Determine the [X, Y] coordinate at the center of the cell enclosing the given text.  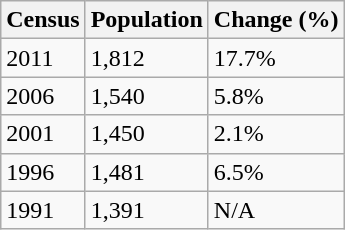
17.7% [276, 58]
1,540 [146, 96]
1,812 [146, 58]
2.1% [276, 134]
Census [43, 20]
1,481 [146, 172]
1,391 [146, 210]
6.5% [276, 172]
Population [146, 20]
2011 [43, 58]
2006 [43, 96]
1996 [43, 172]
1,450 [146, 134]
1991 [43, 210]
Change (%) [276, 20]
5.8% [276, 96]
N/A [276, 210]
2001 [43, 134]
